For the text-containing cell, return its midpoint in [X, Y] coordinate format. 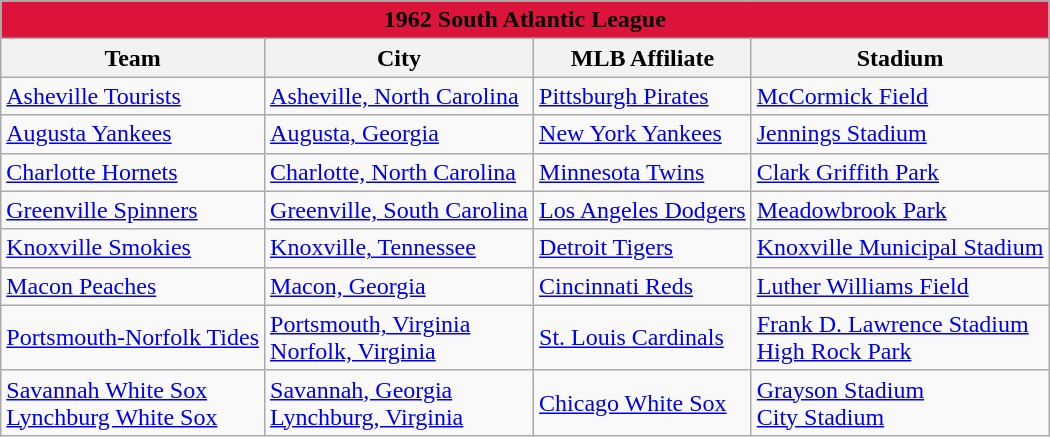
Team [133, 58]
Luther Williams Field [900, 286]
Macon Peaches [133, 286]
Augusta Yankees [133, 134]
Chicago White Sox [643, 402]
New York Yankees [643, 134]
Minnesota Twins [643, 172]
Clark Griffith Park [900, 172]
Jennings Stadium [900, 134]
Cincinnati Reds [643, 286]
Pittsburgh Pirates [643, 96]
Savannah, Georgia Lynchburg, Virginia [400, 402]
Portsmouth, Virginia Norfolk, Virginia [400, 338]
Frank D. Lawrence Stadium High Rock Park [900, 338]
Meadowbrook Park [900, 210]
Stadium [900, 58]
Macon, Georgia [400, 286]
Greenville Spinners [133, 210]
Charlotte, North Carolina [400, 172]
St. Louis Cardinals [643, 338]
Augusta, Georgia [400, 134]
Portsmouth-Norfolk Tides [133, 338]
Los Angeles Dodgers [643, 210]
Savannah White Sox Lynchburg White Sox [133, 402]
Asheville Tourists [133, 96]
1962 South Atlantic League [525, 20]
Detroit Tigers [643, 248]
City [400, 58]
Greenville, South Carolina [400, 210]
McCormick Field [900, 96]
Knoxville Municipal Stadium [900, 248]
Charlotte Hornets [133, 172]
Grayson Stadium City Stadium [900, 402]
Knoxville, Tennessee [400, 248]
Asheville, North Carolina [400, 96]
MLB Affiliate [643, 58]
Knoxville Smokies [133, 248]
